Scan for the cell matching the given text and deliver its (X, Y) coordinate at center. 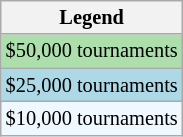
$50,000 tournaments (92, 51)
$25,000 tournaments (92, 85)
$10,000 tournaments (92, 118)
Legend (92, 17)
